Capture the cell that displays the provided text and extract its (X, Y) central coordinate. 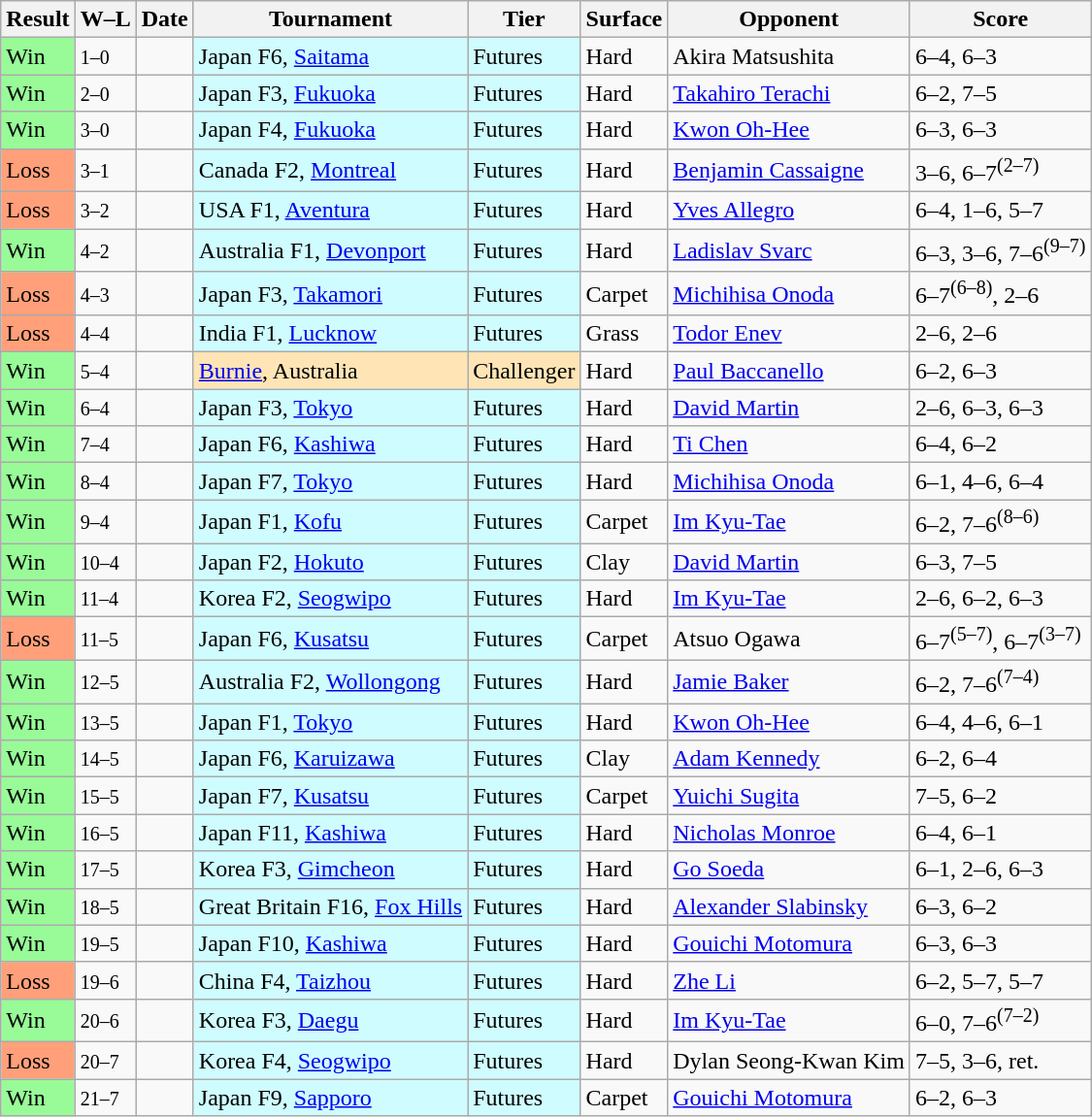
11–5 (105, 639)
2–6, 6–2, 6–3 (1000, 599)
3–0 (105, 130)
Japan F6, Kashiwa (330, 444)
7–4 (105, 444)
6–3, 6–2 (1000, 906)
20–6 (105, 1021)
Adam Kennedy (789, 759)
Japan F7, Kusatsu (330, 796)
6–4, 1–6, 5–7 (1000, 211)
8–4 (105, 481)
6–0, 7–6(7–2) (1000, 1021)
Date (165, 19)
6–2, 5–7, 5–7 (1000, 980)
Yuichi Sugita (789, 796)
19–5 (105, 943)
Great Britain F16, Fox Hills (330, 906)
Ti Chen (789, 444)
2–6, 6–3, 6–3 (1000, 408)
Paul Baccanello (789, 371)
7–5, 6–2 (1000, 796)
Takahiro Terachi (789, 93)
20–7 (105, 1061)
Japan F3, Fukuoka (330, 93)
Result (38, 19)
6–4, 6–2 (1000, 444)
China F4, Taizhou (330, 980)
Japan F1, Kofu (330, 522)
1–0 (105, 56)
Yves Allegro (789, 211)
Akira Matsushita (789, 56)
Korea F2, Seogwipo (330, 599)
4–2 (105, 250)
Japan F1, Tokyo (330, 722)
Japan F3, Takamori (330, 293)
Opponent (789, 19)
6–1, 4–6, 6–4 (1000, 481)
14–5 (105, 759)
Alexander Slabinsky (789, 906)
W–L (105, 19)
6–3, 3–6, 7–6(9–7) (1000, 250)
6–4, 4–6, 6–1 (1000, 722)
7–5, 3–6, ret. (1000, 1061)
19–6 (105, 980)
Japan F6, Kusatsu (330, 639)
Tournament (330, 19)
Benjamin Cassaigne (789, 171)
Korea F3, Gimcheon (330, 870)
11–4 (105, 599)
Korea F3, Daegu (330, 1021)
Go Soeda (789, 870)
Ladislav Svarc (789, 250)
6–7(6–8), 2–6 (1000, 293)
Japan F11, Kashiwa (330, 833)
Dylan Seong-Kwan Kim (789, 1061)
12–5 (105, 681)
6–2, 7–5 (1000, 93)
Korea F4, Seogwipo (330, 1061)
Australia F2, Wollongong (330, 681)
13–5 (105, 722)
Grass (624, 334)
6–2, 7–6(8–6) (1000, 522)
Burnie, Australia (330, 371)
Australia F1, Devonport (330, 250)
6–2, 7–6(7–4) (1000, 681)
6–3, 7–5 (1000, 562)
3–2 (105, 211)
Japan F3, Tokyo (330, 408)
Score (1000, 19)
Jamie Baker (789, 681)
Japan F4, Fukuoka (330, 130)
Japan F6, Saitama (330, 56)
6–4, 6–3 (1000, 56)
3–6, 6–7(2–7) (1000, 171)
Japan F6, Karuizawa (330, 759)
21–7 (105, 1098)
Todor Enev (789, 334)
Japan F9, Sapporo (330, 1098)
Canada F2, Montreal (330, 171)
Challenger (524, 371)
USA F1, Aventura (330, 211)
10–4 (105, 562)
4–3 (105, 293)
16–5 (105, 833)
Atsuo Ogawa (789, 639)
6–2, 6–4 (1000, 759)
Japan F7, Tokyo (330, 481)
Surface (624, 19)
Japan F2, Hokuto (330, 562)
9–4 (105, 522)
6–4, 6–1 (1000, 833)
3–1 (105, 171)
15–5 (105, 796)
6–1, 2–6, 6–3 (1000, 870)
2–6, 2–6 (1000, 334)
5–4 (105, 371)
Zhe Li (789, 980)
18–5 (105, 906)
2–0 (105, 93)
6–4 (105, 408)
Nicholas Monroe (789, 833)
6–7(5–7), 6–7(3–7) (1000, 639)
17–5 (105, 870)
Japan F10, Kashiwa (330, 943)
Tier (524, 19)
4–4 (105, 334)
India F1, Lucknow (330, 334)
